Search for the cell housing the specified text and yield its (x, y) center coordinate. 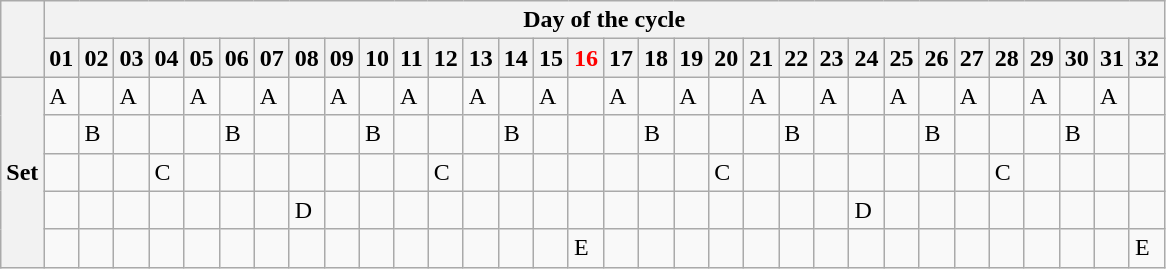
23 (832, 58)
10 (376, 58)
13 (480, 58)
06 (236, 58)
14 (516, 58)
Day of the cycle (604, 20)
30 (1076, 58)
15 (550, 58)
02 (96, 58)
12 (446, 58)
04 (166, 58)
17 (620, 58)
31 (1112, 58)
09 (342, 58)
08 (306, 58)
27 (972, 58)
11 (411, 58)
05 (202, 58)
24 (866, 58)
18 (656, 58)
01 (62, 58)
26 (936, 58)
20 (726, 58)
16 (586, 58)
21 (762, 58)
19 (692, 58)
25 (902, 58)
Set (22, 172)
22 (796, 58)
07 (272, 58)
29 (1042, 58)
03 (132, 58)
32 (1146, 58)
28 (1006, 58)
